Locate the cell with the specified text and output its (x, y) center coordinate. 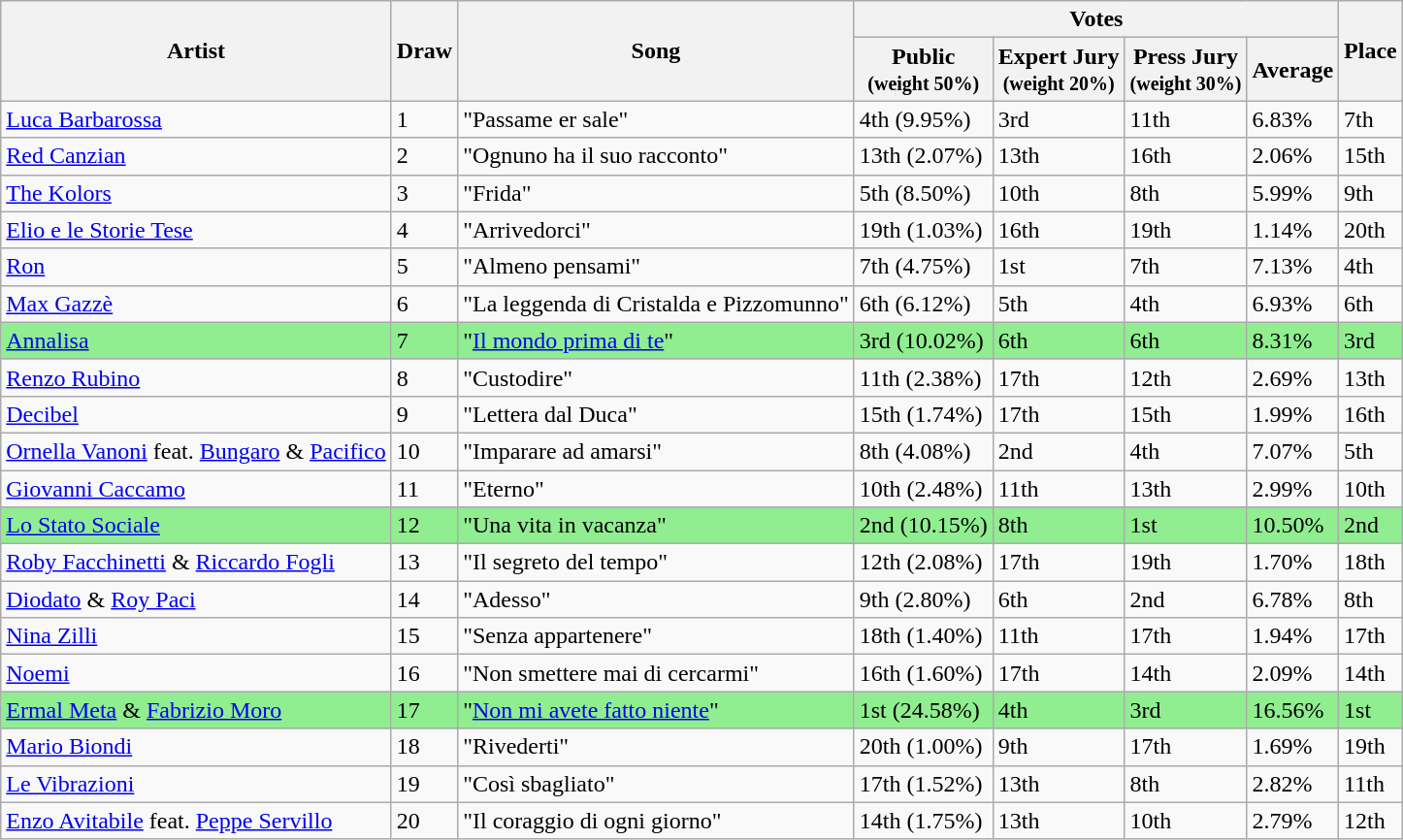
Nina Zilli (196, 636)
Roby Facchinetti & Riccardo Fogli (196, 563)
Elio e le Storie Tese (196, 230)
5.99% (1292, 193)
11th (2.38%) (924, 377)
"Imparare ad amarsi" (656, 451)
7th (4.75%) (924, 267)
9 (424, 414)
6.78% (1292, 599)
Le Vibrazioni (196, 784)
20 (424, 821)
20th (1.00%) (924, 747)
2.69% (1292, 377)
7 (424, 340)
4th (9.95%) (924, 119)
6th (6.12%) (924, 304)
Diodato & Roy Paci (196, 599)
"Lettera dal Duca" (656, 414)
2.09% (1292, 673)
12th (2.08%) (924, 563)
Ron (196, 267)
2.79% (1292, 821)
"Non smettere mai di cercarmi" (656, 673)
2nd (10.15%) (924, 526)
"Frida" (656, 193)
13th (2.07%) (924, 156)
"Ognuno ha il suo racconto" (656, 156)
"Non mi avete fatto niente" (656, 710)
"Il mondo prima di te" (656, 340)
"Il coraggio di ogni giorno" (656, 821)
8th (4.08%) (924, 451)
Artist (196, 50)
20th (1371, 230)
12 (424, 526)
Lo Stato Sociale (196, 526)
Ermal Meta & Fabrizio Moro (196, 710)
2 (424, 156)
Place (1371, 50)
"Custodire" (656, 377)
Enzo Avitabile feat. Peppe Servillo (196, 821)
Renzo Rubino (196, 377)
Mario Biondi (196, 747)
2.99% (1292, 488)
"Rivederti" (656, 747)
16th (1.60%) (924, 673)
7.13% (1292, 267)
"Almeno pensami" (656, 267)
14 (424, 599)
15 (424, 636)
14th (1.75%) (924, 821)
3 (424, 193)
Annalisa (196, 340)
"Eterno" (656, 488)
19th (1.03%) (924, 230)
1.70% (1292, 563)
"Senza appartenere" (656, 636)
15th (1.74%) (924, 414)
"La leggenda di Cristalda e Pizzomunno" (656, 304)
Noemi (196, 673)
"Passame er sale" (656, 119)
Draw (424, 50)
1.14% (1292, 230)
6.83% (1292, 119)
17 (424, 710)
18th (1.40%) (924, 636)
18th (1371, 563)
Expert Jury(weight 20%) (1059, 70)
10.50% (1292, 526)
5th (8.50%) (924, 193)
"Così sbagliato" (656, 784)
1.94% (1292, 636)
Red Canzian (196, 156)
16 (424, 673)
17th (1.52%) (924, 784)
Press Jury(weight 30%) (1186, 70)
5 (424, 267)
6 (424, 304)
Average (1292, 70)
19 (424, 784)
8.31% (1292, 340)
10 (424, 451)
4 (424, 230)
"Una vita in vacanza" (656, 526)
Ornella Vanoni feat. Bungaro & Pacifico (196, 451)
Public(weight 50%) (924, 70)
2.82% (1292, 784)
13 (424, 563)
Votes (1096, 19)
1.69% (1292, 747)
1st (24.58%) (924, 710)
"Arrivedorci" (656, 230)
8 (424, 377)
Luca Barbarossa (196, 119)
18 (424, 747)
6.93% (1292, 304)
The Kolors (196, 193)
11 (424, 488)
7.07% (1292, 451)
1.99% (1292, 414)
1 (424, 119)
10th (2.48%) (924, 488)
16.56% (1292, 710)
Giovanni Caccamo (196, 488)
Decibel (196, 414)
"Il segreto del tempo" (656, 563)
Song (656, 50)
"Adesso" (656, 599)
2.06% (1292, 156)
Max Gazzè (196, 304)
3rd (10.02%) (924, 340)
9th (2.80%) (924, 599)
